Pinpoint the cell where the given text exists, returning its [x, y] midpoint coordinate. 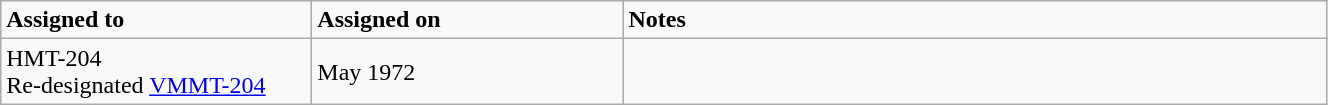
Notes [975, 20]
HMT-204Re-designated VMMT-204 [156, 72]
Assigned to [156, 20]
Assigned on [468, 20]
May 1972 [468, 72]
